Output the [x, y] coordinate of the center of the cell containing the given text.  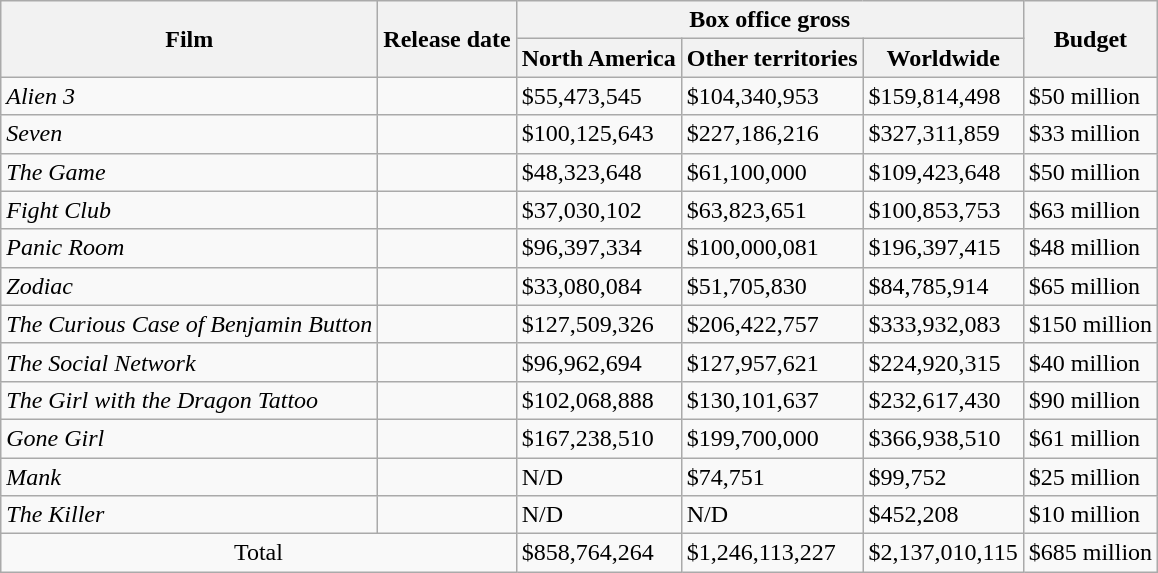
Panic Room [190, 248]
$224,920,315 [943, 362]
$109,423,648 [943, 172]
$63,823,651 [772, 210]
Film [190, 39]
$33 million [1090, 134]
Mank [190, 477]
$100,000,081 [772, 248]
Release date [447, 39]
$55,473,545 [598, 96]
$96,962,694 [598, 362]
$104,340,953 [772, 96]
$33,080,084 [598, 286]
$100,853,753 [943, 210]
$74,751 [772, 477]
$63 million [1090, 210]
$232,617,430 [943, 400]
$196,397,415 [943, 248]
$100,125,643 [598, 134]
$96,397,334 [598, 248]
Gone Girl [190, 438]
North America [598, 58]
$10 million [1090, 515]
$102,068,888 [598, 400]
$37,030,102 [598, 210]
$333,932,083 [943, 324]
$2,137,010,115 [943, 553]
$40 million [1090, 362]
$206,422,757 [772, 324]
$61,100,000 [772, 172]
$65 million [1090, 286]
$159,814,498 [943, 96]
$48 million [1090, 248]
$61 million [1090, 438]
Seven [190, 134]
Zodiac [190, 286]
$327,311,859 [943, 134]
$366,938,510 [943, 438]
$685 million [1090, 553]
$227,186,216 [772, 134]
$130,101,637 [772, 400]
$51,705,830 [772, 286]
Worldwide [943, 58]
$99,752 [943, 477]
The Game [190, 172]
$858,764,264 [598, 553]
$199,700,000 [772, 438]
$150 million [1090, 324]
$127,509,326 [598, 324]
Total [258, 553]
$90 million [1090, 400]
Other territories [772, 58]
$48,323,648 [598, 172]
$1,246,113,227 [772, 553]
Budget [1090, 39]
The Curious Case of Benjamin Button [190, 324]
The Killer [190, 515]
The Girl with the Dragon Tattoo [190, 400]
Fight Club [190, 210]
The Social Network [190, 362]
$452,208 [943, 515]
Box office gross [770, 20]
$84,785,914 [943, 286]
$167,238,510 [598, 438]
$25 million [1090, 477]
$127,957,621 [772, 362]
Alien 3 [190, 96]
